Extract the (x, y) coordinate from the center of the cell holding the provided text.  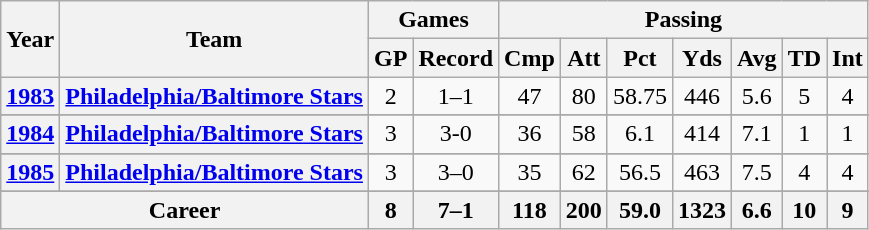
47 (530, 96)
7.1 (756, 134)
36 (530, 134)
8 (390, 210)
GP (390, 58)
Record (456, 58)
7.5 (756, 172)
56.5 (640, 172)
58.75 (640, 96)
TD (804, 58)
5 (804, 96)
Games (433, 20)
5.6 (756, 96)
6.6 (756, 210)
1–1 (456, 96)
1984 (30, 134)
10 (804, 210)
6.1 (640, 134)
118 (530, 210)
Pct (640, 58)
Int (848, 58)
Cmp (530, 58)
414 (702, 134)
3–0 (456, 172)
59.0 (640, 210)
1983 (30, 96)
7–1 (456, 210)
463 (702, 172)
446 (702, 96)
1985 (30, 172)
3-0 (456, 134)
Career (185, 210)
2 (390, 96)
9 (848, 210)
Att (584, 58)
Passing (684, 20)
35 (530, 172)
58 (584, 134)
80 (584, 96)
62 (584, 172)
Year (30, 39)
Yds (702, 58)
1323 (702, 210)
Team (214, 39)
200 (584, 210)
Avg (756, 58)
